Output the [X, Y] coordinate of the center of the cell containing the given text.  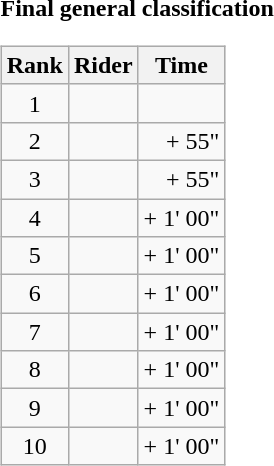
1 [34, 103]
8 [34, 370]
Rank [34, 65]
9 [34, 408]
10 [34, 446]
7 [34, 332]
4 [34, 217]
3 [34, 179]
6 [34, 294]
Time [182, 65]
Rider [103, 65]
5 [34, 256]
2 [34, 141]
